Search for the cell housing the specified text and yield its (X, Y) center coordinate. 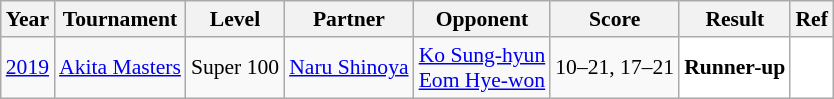
Year (28, 19)
Runner-up (734, 68)
Opponent (482, 19)
Ref (811, 19)
Score (614, 19)
Akita Masters (120, 68)
Level (235, 19)
2019 (28, 68)
10–21, 17–21 (614, 68)
Super 100 (235, 68)
Tournament (120, 19)
Naru Shinoya (348, 68)
Partner (348, 19)
Ko Sung-hyun Eom Hye-won (482, 68)
Result (734, 19)
